Detect which cell encompasses the target text, then output its [X, Y] center coordinate. 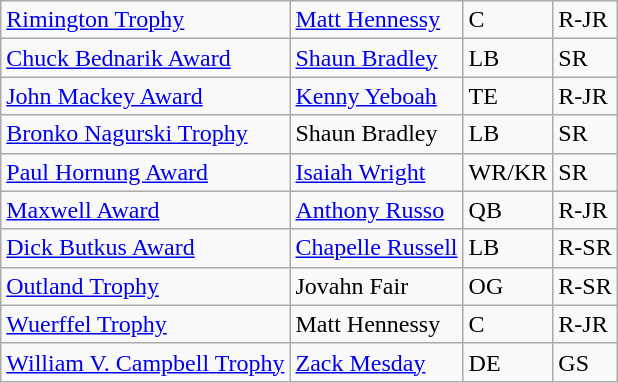
QB [508, 210]
Outland Trophy [146, 286]
DE [508, 362]
Jovahn Fair [376, 286]
Wuerffel Trophy [146, 324]
Zack Mesday [376, 362]
Chapelle Russell [376, 248]
Bronko Nagurski Trophy [146, 134]
Paul Hornung Award [146, 172]
WR/KR [508, 172]
Maxwell Award [146, 210]
Dick Butkus Award [146, 248]
John Mackey Award [146, 96]
Anthony Russo [376, 210]
Kenny Yeboah [376, 96]
TE [508, 96]
Chuck Bednarik Award [146, 58]
GS [585, 362]
Rimington Trophy [146, 20]
OG [508, 286]
Isaiah Wright [376, 172]
William V. Campbell Trophy [146, 362]
